Output the [X, Y] coordinate of the center of the cell containing the given text.  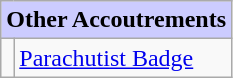
Other Accoutrements [116, 20]
Parachutist Badge [123, 58]
